Locate the cell with the specified text and output its [x, y] center coordinate. 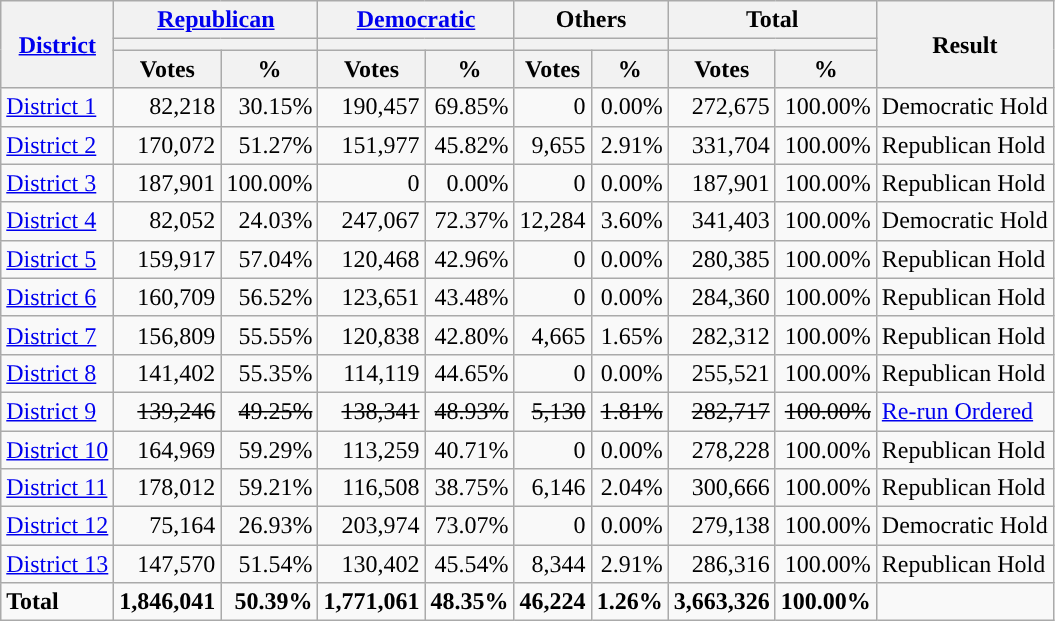
District 13 [58, 564]
District 9 [58, 411]
141,402 [168, 373]
45.54% [470, 564]
279,138 [722, 526]
139,246 [168, 411]
341,403 [722, 221]
164,969 [168, 449]
48.35% [470, 602]
51.54% [270, 564]
282,717 [722, 411]
147,570 [168, 564]
1.81% [630, 411]
5,130 [552, 411]
45.82% [470, 145]
123,651 [372, 297]
247,067 [372, 221]
156,809 [168, 335]
1.65% [630, 335]
1.26% [630, 602]
116,508 [372, 488]
49.25% [270, 411]
42.80% [470, 335]
331,704 [722, 145]
48.93% [470, 411]
38.75% [470, 488]
District 5 [58, 259]
District [58, 44]
District 10 [58, 449]
55.35% [270, 373]
82,052 [168, 221]
42.96% [470, 259]
130,402 [372, 564]
8,344 [552, 564]
4,665 [552, 335]
Republican [216, 20]
District 3 [58, 183]
3,663,326 [722, 602]
District 2 [58, 145]
District 8 [58, 373]
255,521 [722, 373]
43.48% [470, 297]
Democratic [416, 20]
District 7 [58, 335]
59.29% [270, 449]
282,312 [722, 335]
District 4 [58, 221]
120,838 [372, 335]
82,218 [168, 107]
113,259 [372, 449]
1,846,041 [168, 602]
Re-run Ordered [964, 411]
278,228 [722, 449]
51.27% [270, 145]
75,164 [168, 526]
151,977 [372, 145]
286,316 [722, 564]
District 6 [58, 297]
6,146 [552, 488]
Others [591, 20]
160,709 [168, 297]
40.71% [470, 449]
55.55% [270, 335]
300,666 [722, 488]
Result [964, 44]
114,119 [372, 373]
District 11 [58, 488]
120,468 [372, 259]
72.37% [470, 221]
12,284 [552, 221]
69.85% [470, 107]
178,012 [168, 488]
District 1 [58, 107]
District 12 [58, 526]
57.04% [270, 259]
30.15% [270, 107]
280,385 [722, 259]
50.39% [270, 602]
284,360 [722, 297]
73.07% [470, 526]
3.60% [630, 221]
272,675 [722, 107]
2.04% [630, 488]
9,655 [552, 145]
26.93% [270, 526]
159,917 [168, 259]
170,072 [168, 145]
56.52% [270, 297]
190,457 [372, 107]
46,224 [552, 602]
59.21% [270, 488]
138,341 [372, 411]
1,771,061 [372, 602]
44.65% [470, 373]
24.03% [270, 221]
203,974 [372, 526]
